Pinpoint the cell where the given text exists, returning its [x, y] midpoint coordinate. 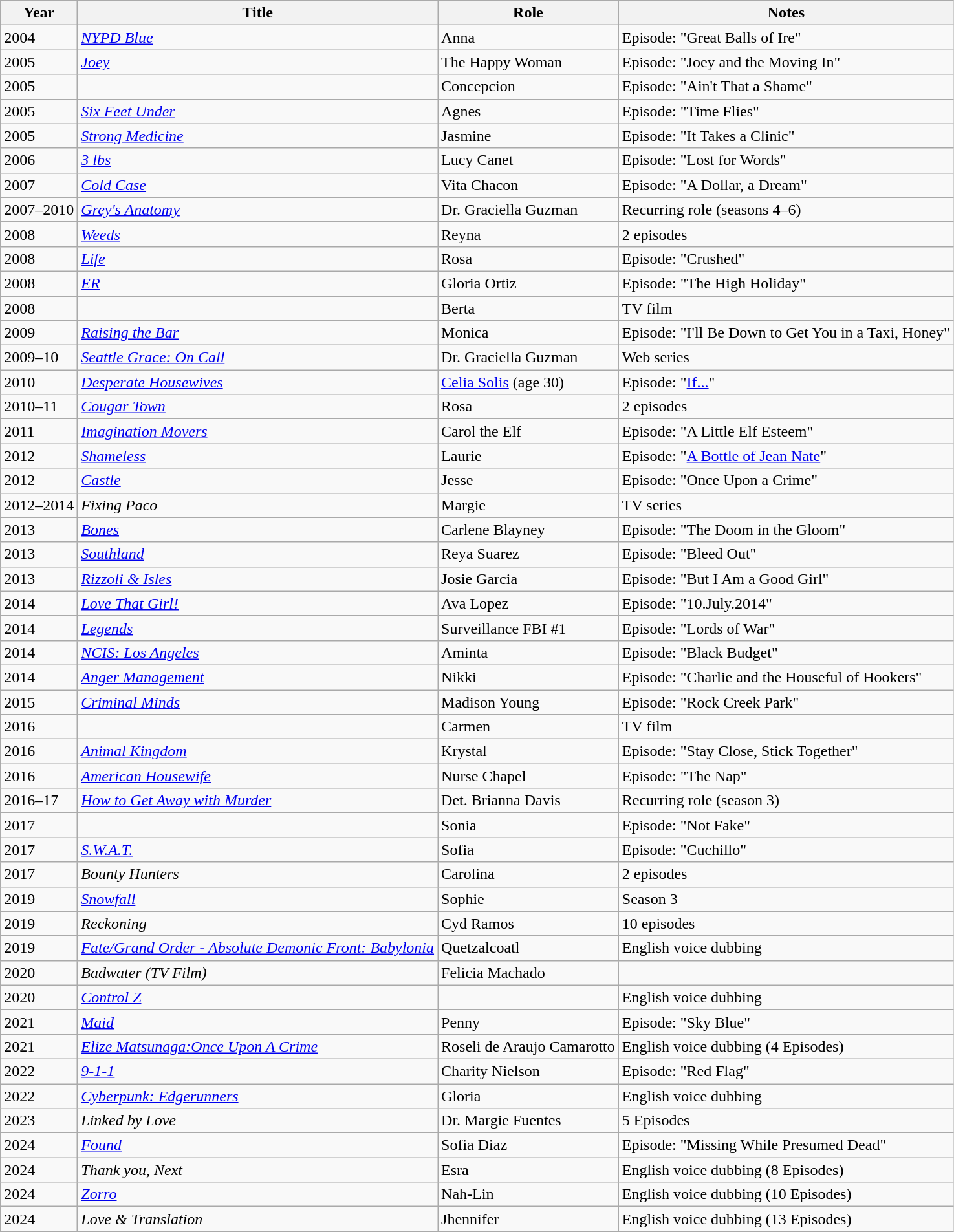
2010 [39, 382]
Episode: "The Nap" [786, 776]
English voice dubbing (8 Episodes) [786, 1170]
2006 [39, 160]
Weeds [257, 234]
Episode: "A Dollar, a Dream" [786, 185]
Anna [528, 38]
Cougar Town [257, 407]
2010–11 [39, 407]
The Happy Woman [528, 62]
Episode: "Ain't That a Shame" [786, 87]
Castle [257, 481]
Episode: "The High Holiday" [786, 283]
How to Get Away with Murder [257, 801]
9-1-1 [257, 1071]
Episode: "Lost for Words" [786, 160]
2016–17 [39, 801]
Episode: "A Little Elf Esteem" [786, 431]
Episode: "The Doom in the Gloom" [786, 530]
Krystal [528, 751]
Year [39, 13]
Anger Management [257, 677]
Reyna [528, 234]
Episode: "Lords of War" [786, 628]
Found [257, 1145]
Nah-Lin [528, 1194]
Elize Matsunaga:Once Upon A Crime [257, 1046]
NYPD Blue [257, 38]
Penny [528, 1022]
Fixing Paco [257, 505]
Episode: "Not Fake" [786, 825]
Sonia [528, 825]
Carlene Blayney [528, 530]
American Housewife [257, 776]
Notes [786, 13]
Love That Girl! [257, 603]
Episode: "A Bottle of Jean Nate" [786, 456]
Lucy Canet [528, 160]
Title [257, 13]
Nurse Chapel [528, 776]
Grey's Anatomy [257, 210]
Carmen [528, 727]
5 Episodes [786, 1121]
Det. Brianna Davis [528, 801]
Episode: "Sky Blue" [786, 1022]
Role [528, 13]
Aminta [528, 653]
Concepcion [528, 87]
Life [257, 259]
Dr. Margie Fuentes [528, 1121]
Imagination Movers [257, 431]
Fate/Grand Order - Absolute Demonic Front: Babylonia [257, 948]
10 episodes [786, 924]
Surveillance FBI #1 [528, 628]
Charity Nielson [528, 1071]
Episode: "I'll Be Down to Get You in a Taxi, Honey" [786, 333]
Maid [257, 1022]
TV series [786, 505]
2023 [39, 1121]
Episode: "Rock Creek Park" [786, 702]
Bones [257, 530]
Sophie [528, 899]
Badwater (TV Film) [257, 973]
Felicia Machado [528, 973]
3 lbs [257, 160]
Jesse [528, 481]
2009–10 [39, 358]
Margie [528, 505]
Episode: "Joey and the Moving In" [786, 62]
Seattle Grace: On Call [257, 358]
Snowfall [257, 899]
Josie Garcia [528, 579]
Jhennifer [528, 1219]
Esra [528, 1170]
2011 [39, 431]
Love & Translation [257, 1219]
2007–2010 [39, 210]
Sofia [528, 850]
2007 [39, 185]
Legends [257, 628]
Episode: "Red Flag" [786, 1071]
Strong Medicine [257, 136]
Jasmine [528, 136]
S.W.A.T. [257, 850]
Southland [257, 554]
Recurring role (season 3) [786, 801]
Episode: "Missing While Presumed Dead" [786, 1145]
Episode: "10.July.2014" [786, 603]
Agnes [528, 111]
Madison Young [528, 702]
2015 [39, 702]
Criminal Minds [257, 702]
Bounty Hunters [257, 874]
Celia Solis (age 30) [528, 382]
Episode: "Stay Close, Stick Together" [786, 751]
Cyberpunk: Edgerunners [257, 1096]
Desperate Housewives [257, 382]
Cold Case [257, 185]
Carol the Elf [528, 431]
Monica [528, 333]
2004 [39, 38]
Nikki [528, 677]
Episode: "Great Balls of Ire" [786, 38]
Web series [786, 358]
Gloria [528, 1096]
Raising the Bar [257, 333]
Episode: "Once Upon a Crime" [786, 481]
Ava Lopez [528, 603]
Episode: "Cuchillo" [786, 850]
Episode: "It Takes a Clinic" [786, 136]
Episode: "Time Flies" [786, 111]
Reya Suarez [528, 554]
Roseli de Araujo Camarotto [528, 1046]
Episode: "But I Am a Good Girl" [786, 579]
Episode: "Black Budget" [786, 653]
Vita Chacon [528, 185]
Gloria Ortiz [528, 283]
Episode: "Bleed Out" [786, 554]
Joey [257, 62]
Animal Kingdom [257, 751]
Recurring role (seasons 4–6) [786, 210]
Zorro [257, 1194]
Rizzoli & Isles [257, 579]
Quetzalcoatl [528, 948]
Linked by Love [257, 1121]
English voice dubbing (4 Episodes) [786, 1046]
2012–2014 [39, 505]
Cyd Ramos [528, 924]
Episode: "Crushed" [786, 259]
Carolina [528, 874]
English voice dubbing (10 Episodes) [786, 1194]
Shameless [257, 456]
Six Feet Under [257, 111]
Control Z [257, 997]
English voice dubbing (13 Episodes) [786, 1219]
ER [257, 283]
NCIS: Los Angeles [257, 653]
2009 [39, 333]
Episode: "If..." [786, 382]
Sofia Diaz [528, 1145]
Berta [528, 308]
Thank you, Next [257, 1170]
Laurie [528, 456]
Episode: "Charlie and the Houseful of Hookers" [786, 677]
Reckoning [257, 924]
Season 3 [786, 899]
